Determine the [x, y] coordinate at the center of the cell enclosing the given text.  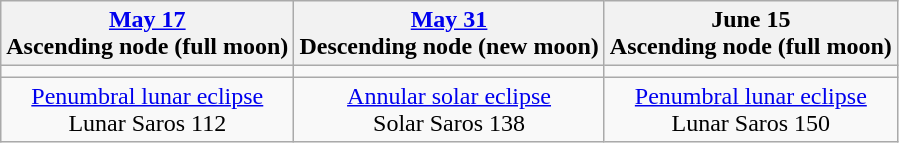
Penumbral lunar eclipseLunar Saros 112 [148, 110]
Penumbral lunar eclipseLunar Saros 150 [750, 110]
Annular solar eclipseSolar Saros 138 [449, 110]
June 15Ascending node (full moon) [750, 34]
May 31Descending node (new moon) [449, 34]
May 17Ascending node (full moon) [148, 34]
